Return the [X, Y] coordinate for the center point of the cell that contains the specified text.  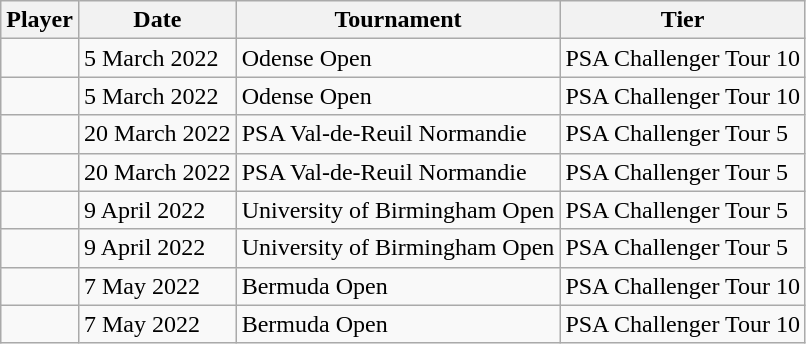
Date [157, 20]
Tournament [398, 20]
Tier [683, 20]
Player [40, 20]
